Identify which cell holds the provided text, then report its (X, Y) central coordinate. 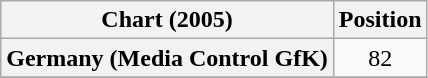
Chart (2005) (168, 20)
82 (380, 58)
Germany (Media Control GfK) (168, 58)
Position (380, 20)
